Return the (X, Y) coordinate for the center point of the cell that contains the specified text.  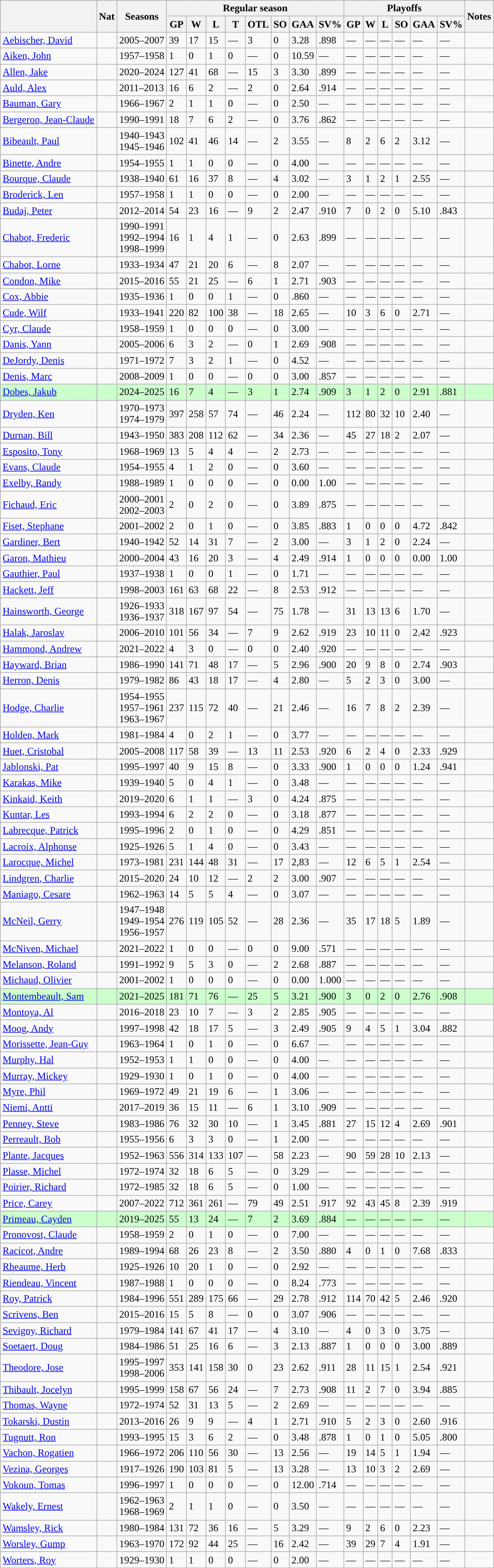
2019–2020 (142, 799)
556 (176, 1155)
Evans, Claude (48, 467)
1938–1940 (142, 178)
1972–1985 (142, 1187)
.916 (451, 1421)
61 (176, 178)
1917–1926 (142, 1469)
2012–2014 (142, 210)
82 (196, 313)
5.10 (424, 210)
Auld, Alex (48, 88)
1933–1941 (142, 313)
1979–1984 (142, 1331)
1970–19731974–1979 (142, 414)
2.64 (303, 88)
Budaj, Peter (48, 210)
1991–1992 (142, 964)
190 (176, 1469)
Seasons (142, 16)
81 (216, 1469)
Riendeau, Vincent (48, 1282)
127 (176, 72)
1940–19431945–1946 (142, 141)
Pronovost, Claude (48, 1235)
1995–1997 (142, 767)
Lindgren, Charlie (48, 878)
1971–1972 (142, 360)
Exelby, Randy (48, 483)
Wamsley, Rick (48, 1528)
Herron, Denis (48, 681)
1983–1986 (142, 1124)
Perreault, Bob (48, 1140)
208 (196, 435)
2005–2007 (142, 40)
Soetaert, Doug (48, 1346)
T (236, 24)
47 (176, 265)
Gauthier, Paul (48, 574)
97 (216, 611)
1995–19971998–2006 (142, 1368)
102 (176, 141)
Esposito, Tony (48, 451)
Rheaume, Herb (48, 1267)
.842 (451, 526)
119 (196, 921)
2019–2025 (142, 1219)
1993–1994 (142, 815)
206 (176, 1453)
353 (176, 1368)
Halak, Jaroslav (48, 633)
Chabot, Lorne (48, 265)
Cyr, Claude (48, 329)
3.43 (303, 846)
Tokarski, Dustin (48, 1421)
.901 (451, 1124)
Myre, Phil (48, 1092)
Karakas, Mike (48, 783)
258 (196, 414)
Morissette, Jean-Guy (48, 1044)
Kinkaid, Keith (48, 799)
2.76 (424, 996)
2.56 (303, 1453)
.917 (330, 1203)
.800 (451, 1437)
2.91 (424, 392)
3.02 (303, 178)
.907 (330, 878)
3.18 (303, 815)
100 (216, 313)
.714 (330, 1485)
.882 (451, 1028)
Larocque, Michel (48, 862)
3.12 (424, 141)
Plante, Jacques (48, 1155)
.860 (303, 297)
Thibault, Jocelyn (48, 1390)
4.72 (424, 526)
.911 (330, 1368)
.857 (330, 376)
144 (196, 862)
Hackett, Jeff (48, 590)
Nat (107, 16)
63 (196, 590)
2015–2020 (142, 878)
Aiken, John (48, 56)
1940–1942 (142, 542)
1947–19481949–19541956–1957 (142, 921)
1990–1991 (142, 120)
.941 (451, 767)
Fichaud, Eric (48, 504)
79 (258, 1203)
1933–1934 (142, 265)
Hammond, Andrew (48, 649)
2024–2025 (142, 392)
70 (370, 1298)
133 (216, 1155)
220 (176, 313)
1984–1996 (142, 1298)
1962–19631968–1969 (142, 1507)
4.52 (303, 360)
2021–2025 (142, 996)
8.24 (303, 1282)
261 (216, 1203)
3.85 (303, 526)
Gardiner, Bert (48, 542)
2.92 (303, 1267)
Lacroix, Alphonse (48, 846)
Broderick, Len (48, 194)
2.55 (424, 178)
161 (176, 590)
9.00 (303, 948)
167 (196, 611)
.906 (330, 1314)
Labrecque, Patrick (48, 831)
.883 (330, 526)
.843 (451, 210)
1993–1995 (142, 1437)
80 (370, 414)
Durnan, Bill (48, 435)
Murray, Mickey (48, 1076)
Condon, Mike (48, 281)
175 (216, 1298)
Hayward, Brian (48, 665)
McNeil, Gerry (48, 921)
57 (216, 414)
Vachon, Rogatien (48, 1453)
7.68 (424, 1251)
1.89 (424, 921)
2017–2019 (142, 1108)
3.55 (303, 141)
1.70 (424, 611)
318 (176, 611)
Poirier, Richard (48, 1187)
Montoya, Al (48, 1012)
DeJordy, Denis (48, 360)
Jablonski, Pat (48, 767)
1939–1940 (142, 783)
38 (236, 313)
2.60 (424, 1421)
1937–1938 (142, 574)
3.45 (303, 1124)
115 (196, 708)
397 (176, 414)
Playoffs (405, 8)
1966–1967 (142, 104)
Primeau, Cayden (48, 1219)
1954–19551957–19611963–1967 (142, 708)
1968–1969 (142, 451)
Danis, Yann (48, 344)
1998–2003 (142, 590)
2006–2010 (142, 633)
Wakely, Ernest (48, 1507)
2.78 (303, 1298)
.862 (330, 120)
1962–1963 (142, 894)
1.91 (424, 1544)
1995–1996 (142, 831)
1989–1994 (142, 1251)
3.30 (303, 72)
3.33 (303, 767)
105 (216, 921)
Garon, Mathieu (48, 558)
1997–1998 (142, 1028)
181 (176, 996)
231 (176, 862)
Montembeault, Sam (48, 996)
Allen, Jake (48, 72)
4.24 (303, 799)
1.71 (303, 574)
1987–1988 (142, 1282)
Denis, Marc (48, 376)
2005–2006 (142, 344)
Notes (479, 16)
Worsley, Gump (48, 1544)
12.00 (303, 1485)
1.78 (303, 611)
1943–1950 (142, 435)
1980–1984 (142, 1528)
3.04 (424, 1028)
103 (196, 1469)
3.77 (303, 735)
1979–1982 (142, 681)
1988–1989 (142, 483)
6.67 (303, 1044)
10.59 (303, 56)
2.33 (424, 751)
35 (354, 921)
Plasse, Michel (48, 1171)
237 (176, 708)
3.60 (303, 467)
37 (216, 178)
276 (176, 921)
.571 (330, 948)
Theodore, Jose (48, 1368)
114 (354, 1298)
51 (176, 1346)
59 (370, 1155)
383 (176, 435)
1952–1963 (142, 1155)
3.69 (303, 1219)
1969–1972 (142, 1092)
Niemi, Antti (48, 1108)
44 (216, 1544)
86 (176, 681)
McNiven, Michael (48, 948)
75 (280, 611)
Dobes, Jakub (48, 392)
2.51 (303, 1203)
Melanson, Roland (48, 964)
Hodge, Charlie (48, 708)
Binette, Andre (48, 163)
2020–2024 (142, 72)
Cox, Abbie (48, 297)
4.29 (303, 831)
.885 (451, 1390)
2.80 (303, 681)
62 (236, 435)
551 (176, 1298)
Chabot, Frederic (48, 238)
Bergeron, Jean-Claude (48, 120)
90 (354, 1155)
3.75 (424, 1331)
1973–1981 (142, 862)
.921 (451, 1368)
2013–2016 (142, 1421)
1990–19911992–19941998–1999 (142, 238)
Bauman, Gary (48, 104)
3.06 (303, 1092)
Scrivens, Ben (48, 1314)
314 (196, 1155)
107 (236, 1155)
2,83 (303, 862)
Huet, Cristobal (48, 751)
2007–2022 (142, 1203)
1984–1986 (142, 1346)
Worters, Roy (48, 1560)
361 (196, 1203)
Price, Carey (48, 1203)
172 (176, 1544)
2016–2018 (142, 1012)
Holden, Mark (48, 735)
Roy, Patrick (48, 1298)
1935–1936 (142, 297)
.773 (330, 1282)
289 (196, 1298)
131 (176, 1528)
1996–1997 (142, 1485)
Moog, Andy (48, 1028)
OTL (258, 24)
Hainsworth, George (48, 611)
Kuntar, Les (48, 815)
.923 (451, 633)
1963–1970 (142, 1544)
Racicot, Andre (48, 1251)
Bibeault, Paul (48, 141)
2.68 (303, 964)
2000–2004 (142, 558)
2.50 (303, 104)
101 (176, 633)
66 (236, 1298)
22 (236, 590)
1.24 (424, 767)
1995–1999 (142, 1390)
Murphy, Hal (48, 1060)
7.00 (303, 1235)
3.94 (424, 1390)
117 (176, 751)
2011–2013 (142, 88)
1.000 (330, 980)
3.21 (303, 996)
5.05 (424, 1437)
2.63 (303, 238)
74 (236, 414)
110 (196, 1453)
2.85 (303, 1012)
2.96 (303, 665)
.880 (330, 1251)
.898 (330, 40)
Bourque, Claude (48, 178)
.878 (330, 1437)
Thomas, Wayne (48, 1405)
.851 (330, 831)
Vokoun, Tomas (48, 1485)
1.94 (424, 1453)
.877 (330, 815)
Penney, Steve (48, 1124)
Dryden, Ken (48, 414)
2008–2009 (142, 376)
.889 (451, 1346)
1966–1972 (142, 1453)
Vezina, Georges (48, 1469)
Cude, Wilf (48, 313)
3.76 (303, 120)
Tugnutt, Ron (48, 1437)
Aebischer, David (48, 40)
.833 (451, 1251)
1981–1984 (142, 735)
2.65 (303, 313)
1955–1956 (142, 1140)
.884 (330, 1219)
2000–20012002–2003 (142, 504)
1926–19331936–1937 (142, 611)
Maniago, Cesare (48, 894)
Michaud, Olivier (48, 980)
3.89 (303, 504)
712 (176, 1203)
.929 (451, 751)
1986–1990 (142, 665)
2.47 (303, 210)
1963–1964 (142, 1044)
Fiset, Stephane (48, 526)
1952–1953 (142, 1060)
Sevigny, Richard (48, 1331)
Regular season (255, 8)
2005–2008 (142, 751)
